For the text-containing cell, return its midpoint in [X, Y] coordinate format. 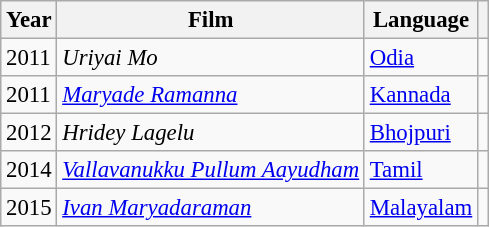
Maryade Ramanna [211, 95]
Vallavanukku Pullum Aayudham [211, 170]
Uriyai Mo [211, 58]
Film [211, 20]
Bhojpuri [420, 133]
Odia [420, 58]
2014 [29, 170]
Year [29, 20]
Hridey Lagelu [211, 133]
Kannada [420, 95]
Ivan Maryadaraman [211, 208]
Tamil [420, 170]
2015 [29, 208]
Malayalam [420, 208]
Language [420, 20]
2012 [29, 133]
